Identify which cell holds the provided text, then report its [X, Y] central coordinate. 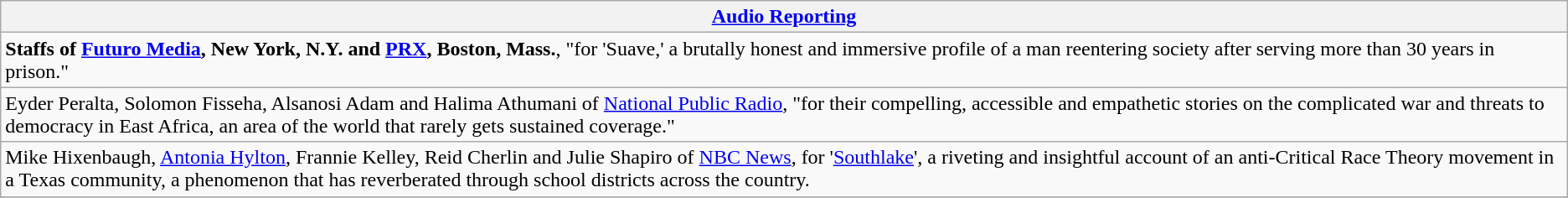
Audio Reporting [784, 17]
